Return the [x, y] coordinate for the center point of the cell that contains the specified text.  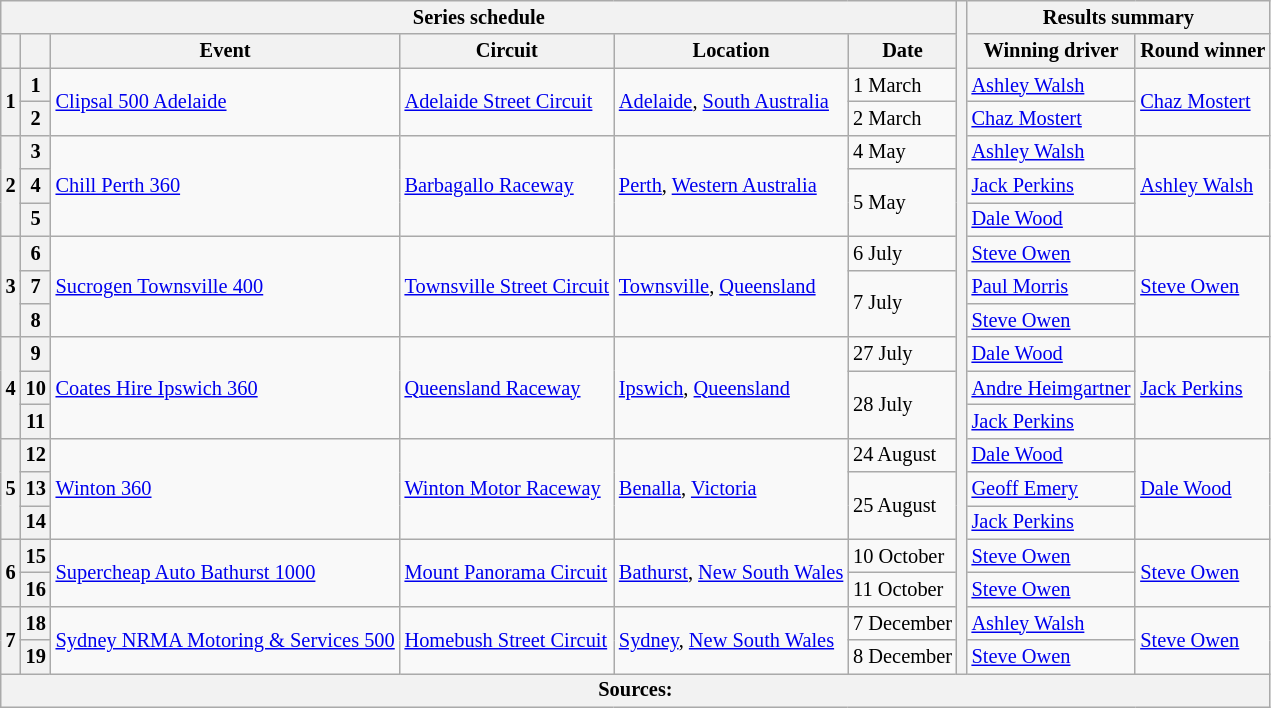
24 August [902, 455]
Townsville, Queensland [731, 286]
Location [731, 51]
Series schedule [479, 17]
Winton 360 [226, 488]
Supercheap Auto Bathurst 1000 [226, 572]
Paul Morris [1052, 287]
8 [36, 320]
9 [36, 354]
11 [36, 421]
1 March [902, 85]
Ipswich, Queensland [731, 388]
10 [36, 388]
14 [36, 522]
Sydney, New South Wales [731, 640]
Circuit [507, 51]
13 [36, 489]
2 March [902, 118]
8 December [902, 657]
Benalla, Victoria [731, 488]
Mount Panorama Circuit [507, 572]
18 [36, 623]
15 [36, 556]
Winton Motor Raceway [507, 488]
Date [902, 51]
Andre Heimgartner [1052, 388]
Adelaide Street Circuit [507, 102]
Townsville Street Circuit [507, 286]
Queensland Raceway [507, 388]
Barbagallo Raceway [507, 186]
6 July [902, 253]
Adelaide, South Australia [731, 102]
28 July [902, 404]
Homebush Street Circuit [507, 640]
16 [36, 589]
Event [226, 51]
7 July [902, 304]
Sources: [636, 690]
Sydney NRMA Motoring & Services 500 [226, 640]
Sucrogen Townsville 400 [226, 286]
Coates Hire Ipswich 360 [226, 388]
Chill Perth 360 [226, 186]
Clipsal 500 Adelaide [226, 102]
27 July [902, 354]
19 [36, 657]
Round winner [1202, 51]
25 August [902, 506]
7 December [902, 623]
12 [36, 455]
Perth, Western Australia [731, 186]
Bathurst, New South Wales [731, 572]
Results summary [1119, 17]
5 May [902, 202]
Geoff Emery [1052, 489]
Winning driver [1052, 51]
4 May [902, 152]
11 October [902, 589]
10 October [902, 556]
